Capture the cell that displays the provided text and extract its (X, Y) central coordinate. 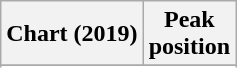
Chart (2019) (72, 34)
Peakposition (189, 34)
